Detect which cell encompasses the target text, then output its [X, Y] center coordinate. 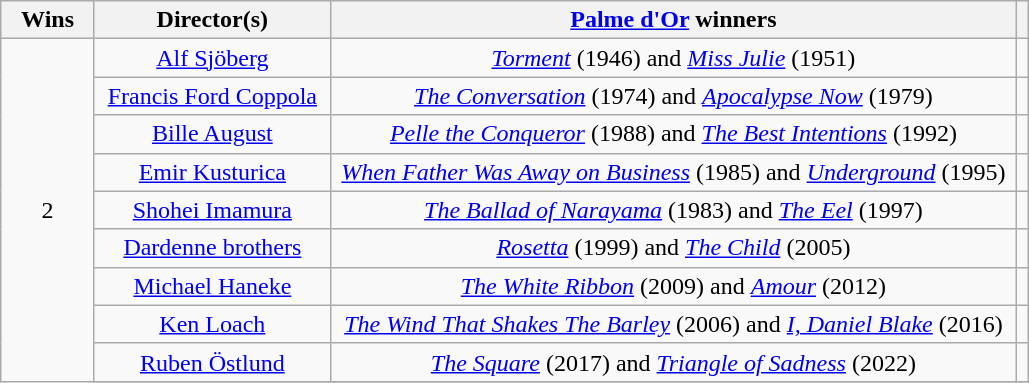
Rosetta (1999) and The Child (2005) [673, 248]
2 [48, 210]
Pelle the Conqueror (1988) and The Best Intentions (1992) [673, 134]
The Ballad of Narayama (1983) and The Eel (1997) [673, 210]
The Wind That Shakes The Barley (2006) and I, Daniel Blake (2016) [673, 324]
When Father Was Away on Business (1985) and Underground (1995) [673, 172]
Dardenne brothers [212, 248]
Ken Loach [212, 324]
Torment (1946) and Miss Julie (1951) [673, 58]
Palme d'Or winners [673, 20]
Wins [48, 20]
The Conversation (1974) and Apocalypse Now (1979) [673, 96]
Emir Kusturica [212, 172]
The White Ribbon (2009) and Amour (2012) [673, 286]
Alf Sjöberg [212, 58]
Director(s) [212, 20]
Bille August [212, 134]
The Square (2017) and Triangle of Sadness (2022) [673, 362]
Shohei Imamura [212, 210]
Ruben Östlund [212, 362]
Michael Haneke [212, 286]
Francis Ford Coppola [212, 96]
